Detect which cell encompasses the target text, then output its (x, y) center coordinate. 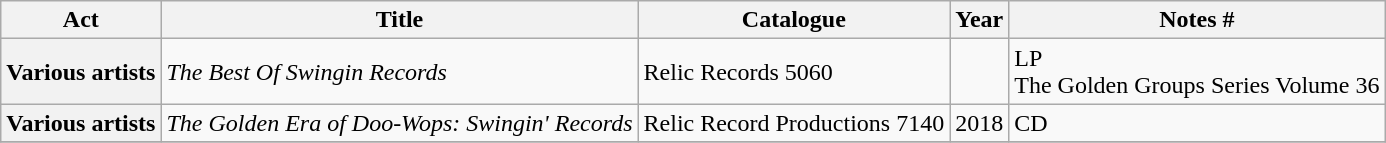
Relic Records 5060 (794, 72)
Title (400, 20)
LP The Golden Groups Series Volume 36 (1197, 72)
Notes # (1197, 20)
CD (1197, 123)
Relic Record Productions 7140 (794, 123)
The Best Of Swingin Records (400, 72)
2018 (980, 123)
Catalogue (794, 20)
Year (980, 20)
The Golden Era of Doo-Wops: Swingin' Records (400, 123)
Act (81, 20)
